Capture the cell that displays the provided text and extract its (X, Y) central coordinate. 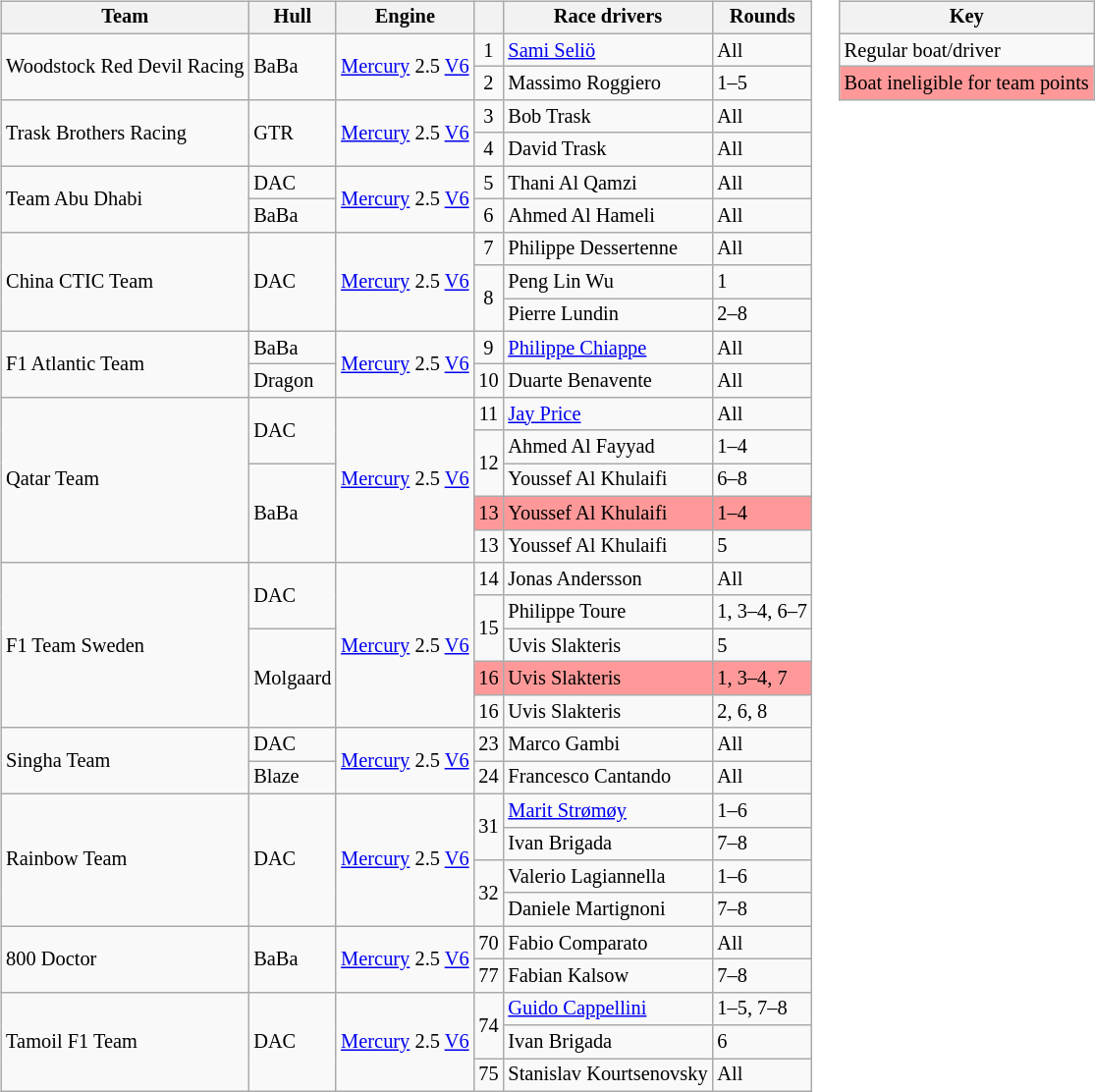
Stanislav Kourtsenovsky (607, 1075)
China CTIC Team (125, 281)
Jay Price (607, 414)
Fabio Comparato (607, 943)
3 (488, 117)
1–5, 7–8 (762, 1009)
F1 Team Sweden (125, 645)
Regular boat/driver (966, 50)
Valerio Lagiannella (607, 877)
14 (488, 579)
Marit Strømøy (607, 810)
31 (488, 827)
GTR (293, 134)
Race drivers (607, 18)
Rounds (762, 18)
Boat ineligible for team points (966, 83)
2–8 (762, 315)
Qatar Team (125, 480)
David Trask (607, 149)
F1 Atlantic Team (125, 363)
1, 3–4, 6–7 (762, 612)
Thani Al Qamzi (607, 183)
1, 3–4, 7 (762, 679)
Philippe Chiappe (607, 348)
Team (125, 18)
Rainbow Team (125, 860)
Marco Gambi (607, 744)
11 (488, 414)
6–8 (762, 480)
Ahmed Al Fayyad (607, 447)
Tamoil F1 Team (125, 1041)
Ahmed Al Hameli (607, 216)
70 (488, 943)
800 Doctor (125, 958)
Peng Lin Wu (607, 282)
Blaze (293, 778)
7 (488, 248)
Philippe Toure (607, 612)
Francesco Cantando (607, 778)
8 (488, 299)
Singha Team (125, 760)
Molgaard (293, 678)
Duarte Benavente (607, 381)
Guido Cappellini (607, 1009)
75 (488, 1075)
Trask Brothers Racing (125, 134)
9 (488, 348)
Woodstock Red Devil Racing (125, 67)
Sami Seliö (607, 50)
Pierre Lundin (607, 315)
12 (488, 464)
4 (488, 149)
2 (488, 83)
23 (488, 744)
Bob Trask (607, 117)
10 (488, 381)
32 (488, 894)
2, 6, 8 (762, 711)
24 (488, 778)
Key (966, 18)
Fabian Kalsow (607, 976)
74 (488, 1025)
Philippe Dessertenne (607, 248)
Massimo Roggiero (607, 83)
77 (488, 976)
Team Abu Dhabi (125, 198)
Dragon (293, 381)
1–5 (762, 83)
15 (488, 628)
Engine (405, 18)
Jonas Andersson (607, 579)
Daniele Martignoni (607, 909)
Hull (293, 18)
